Identify which cell holds the provided text, then report its [x, y] central coordinate. 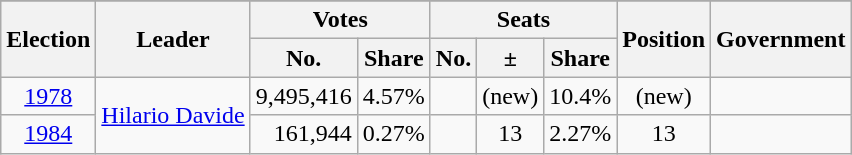
Position [664, 39]
Votes [340, 20]
9,495,416 [304, 96]
2.27% [580, 134]
4.57% [394, 96]
161,944 [304, 134]
1978 [48, 96]
Election [48, 39]
Leader [173, 39]
0.27% [394, 134]
1984 [48, 134]
10.4% [580, 96]
Government [781, 39]
Hilario Davide [173, 115]
± [510, 58]
Seats [523, 20]
